Scan for the cell matching the given text and deliver its [X, Y] coordinate at center. 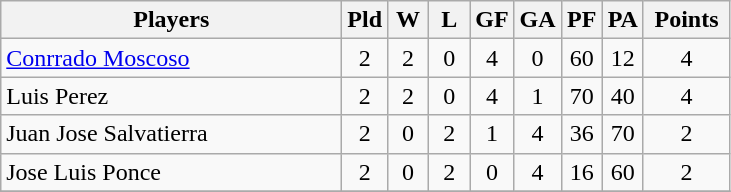
40 [622, 96]
36 [582, 134]
PA [622, 20]
12 [622, 58]
Points [686, 20]
PF [582, 20]
Luis Perez [172, 96]
Jose Luis Ponce [172, 172]
Juan Jose Salvatierra [172, 134]
L [450, 20]
16 [582, 172]
Players [172, 20]
GA [538, 20]
Pld [365, 20]
Conrrado Moscoso [172, 58]
GF [492, 20]
W [408, 20]
